For the text-containing cell, return its midpoint in [X, Y] coordinate format. 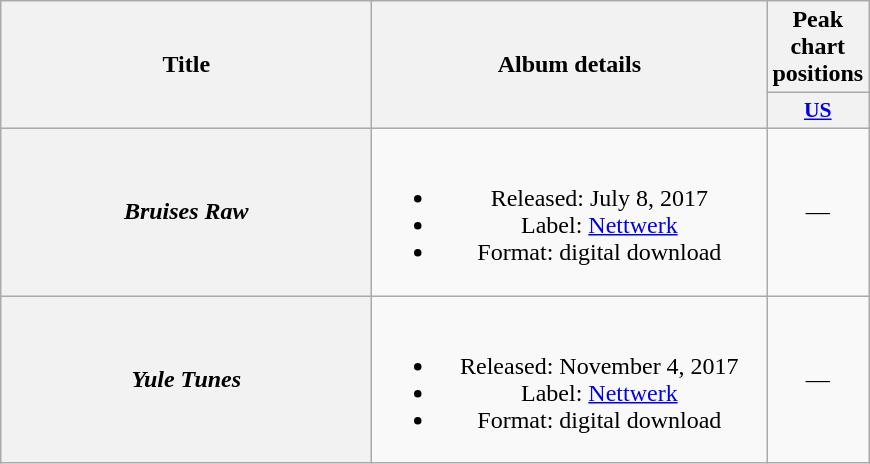
Bruises Raw [186, 212]
Released: July 8, 2017Label: NettwerkFormat: digital download [570, 212]
Released: November 4, 2017Label: NettwerkFormat: digital download [570, 380]
Yule Tunes [186, 380]
Title [186, 65]
Peak chart positions [818, 47]
Album details [570, 65]
US [818, 111]
